Provide the (x, y) coordinate of the cell's center where the given text is located.  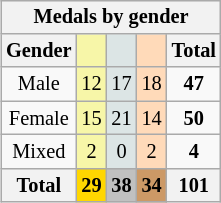
34 (152, 185)
29 (91, 185)
Female (38, 118)
0 (122, 152)
14 (152, 118)
18 (152, 84)
12 (91, 84)
47 (194, 84)
Mixed (38, 152)
Gender (38, 51)
21 (122, 118)
38 (122, 185)
4 (194, 152)
15 (91, 118)
Male (38, 84)
Medals by gender (111, 17)
50 (194, 118)
17 (122, 84)
101 (194, 185)
